From the cell containing the given text, extract its center point as (x, y) coordinate. 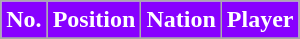
No. (24, 20)
Position (94, 20)
Player (260, 20)
Nation (181, 20)
